Scan for the cell matching the given text and deliver its (x, y) coordinate at center. 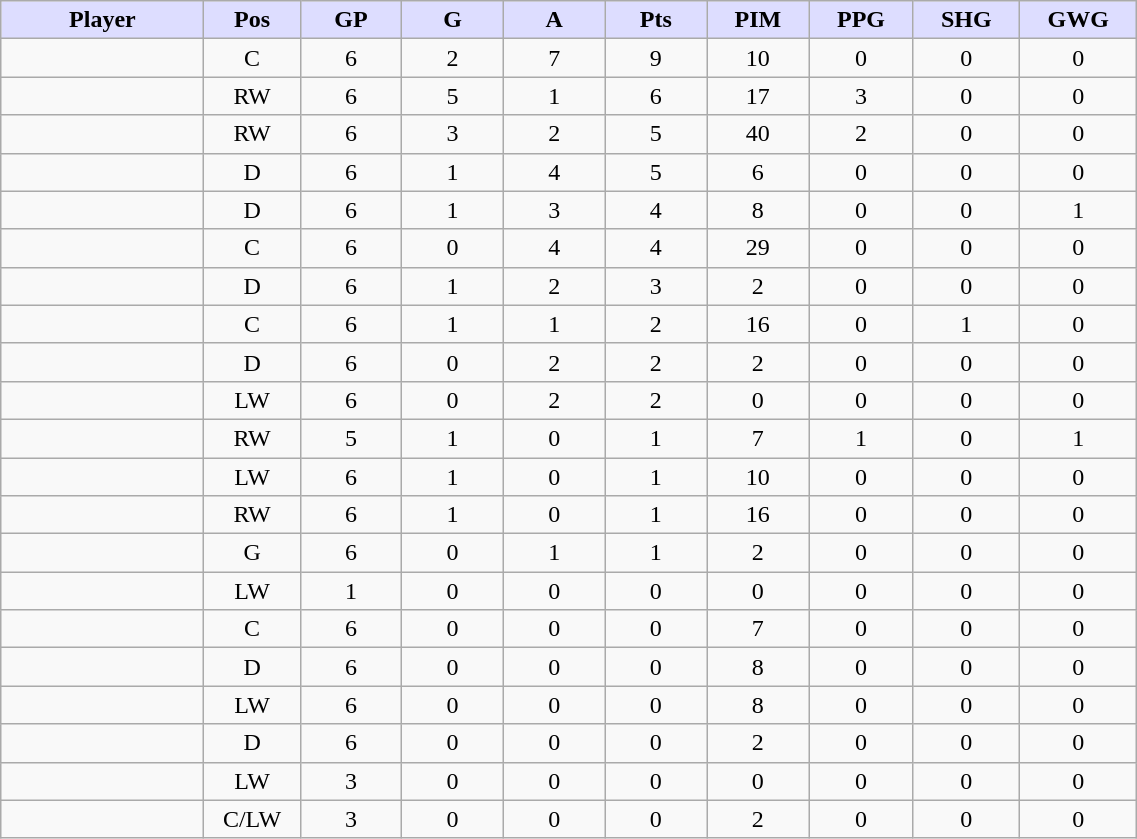
Player (102, 20)
17 (758, 96)
GP (351, 20)
Pos (252, 20)
PPG (861, 20)
SHG (966, 20)
GWG (1078, 20)
C/LW (252, 819)
29 (758, 248)
PIM (758, 20)
40 (758, 134)
Pts (656, 20)
A (554, 20)
9 (656, 58)
